Return (X, Y) of the center of cell containing provided text 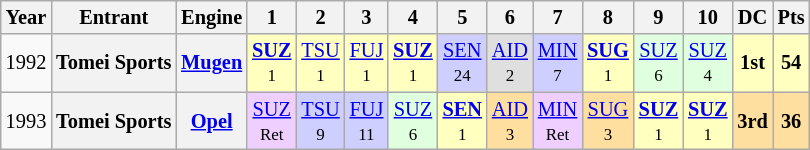
1993 (26, 121)
6 (510, 17)
Mugen (212, 63)
SEN24 (462, 63)
1st (752, 63)
SUG3 (608, 121)
Opel (212, 121)
Pts (792, 17)
Engine (212, 17)
1 (272, 17)
TSU1 (320, 63)
3rd (752, 121)
5 (462, 17)
4 (412, 17)
54 (792, 63)
FUJ1 (367, 63)
MIN7 (558, 63)
MINRet (558, 121)
36 (792, 121)
TSU9 (320, 121)
SUG1 (608, 63)
10 (708, 17)
DC (752, 17)
SEN1 (462, 121)
3 (367, 17)
1992 (26, 63)
AID2 (510, 63)
8 (608, 17)
2 (320, 17)
SUZ4 (708, 63)
AID3 (510, 121)
SUZRet (272, 121)
Entrant (114, 17)
7 (558, 17)
FUJ11 (367, 121)
9 (658, 17)
Year (26, 17)
